Locate the cell with the specified text and output its (X, Y) center coordinate. 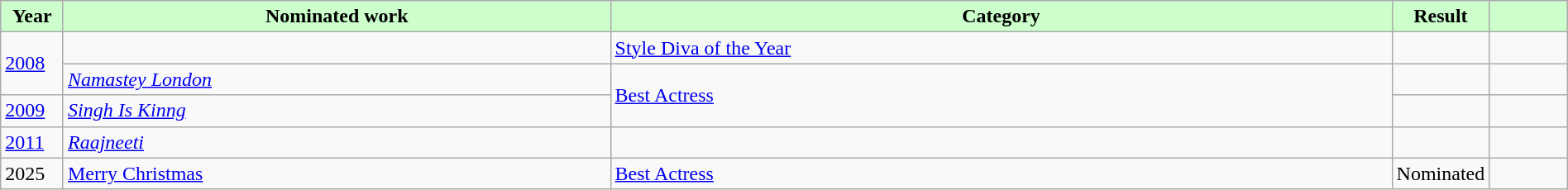
2011 (32, 142)
2009 (32, 111)
Nominated work (337, 17)
2025 (32, 173)
2008 (32, 64)
Singh Is Kinng (337, 111)
Nominated (1441, 173)
Merry Christmas (337, 173)
Raajneeti (337, 142)
Category (1001, 17)
Year (32, 17)
Namastey London (337, 79)
Style Diva of the Year (1001, 48)
Result (1441, 17)
